Pinpoint the cell where the given text exists, returning its (X, Y) midpoint coordinate. 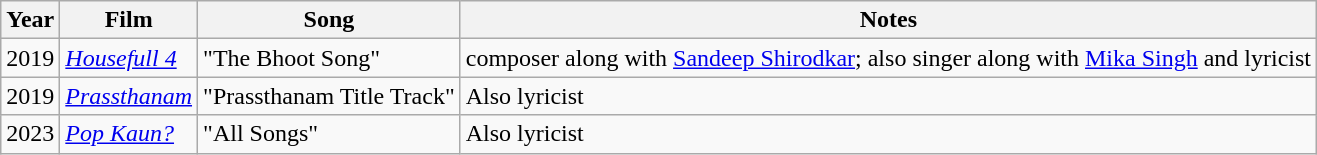
"Prassthanam Title Track" (330, 96)
Prassthanam (129, 96)
"All Songs" (330, 134)
composer along with Sandeep Shirodkar; also singer along with Mika Singh and lyricist (888, 58)
"The Bhoot Song" (330, 58)
2023 (30, 134)
Song (330, 20)
Pop Kaun? (129, 134)
Housefull 4 (129, 58)
Year (30, 20)
Film (129, 20)
Notes (888, 20)
